Capture the cell that displays the provided text and extract its [X, Y] central coordinate. 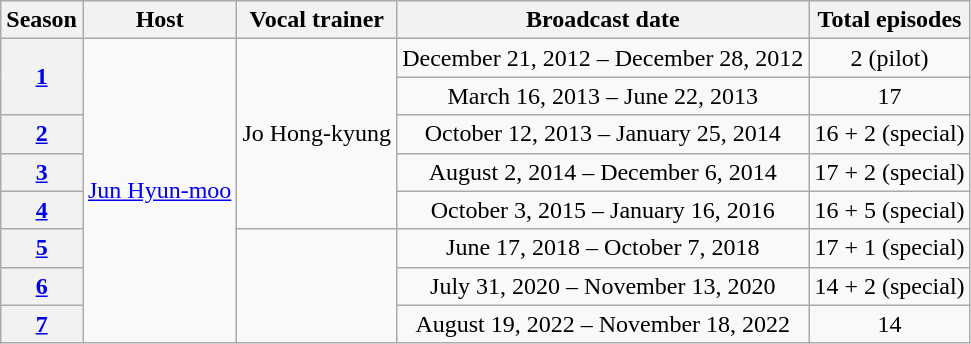
7 [42, 324]
October 3, 2015 – January 16, 2016 [603, 210]
Season [42, 20]
August 19, 2022 – November 18, 2022 [603, 324]
16 + 5 (special) [890, 210]
14 [890, 324]
Total episodes [890, 20]
14 + 2 (special) [890, 286]
2 (pilot) [890, 58]
August 2, 2014 – December 6, 2014 [603, 172]
Jun Hyun-moo [159, 191]
6 [42, 286]
June 17, 2018 – October 7, 2018 [603, 248]
Jo Hong-kyung [317, 134]
2 [42, 134]
17 + 1 (special) [890, 248]
1 [42, 77]
October 12, 2013 – January 25, 2014 [603, 134]
March 16, 2013 – June 22, 2013 [603, 96]
17 + 2 (special) [890, 172]
December 21, 2012 – December 28, 2012 [603, 58]
Broadcast date [603, 20]
16 + 2 (special) [890, 134]
3 [42, 172]
Vocal trainer [317, 20]
5 [42, 248]
July 31, 2020 – November 13, 2020 [603, 286]
Host [159, 20]
17 [890, 96]
4 [42, 210]
